Identify which cell holds the provided text, then report its (X, Y) central coordinate. 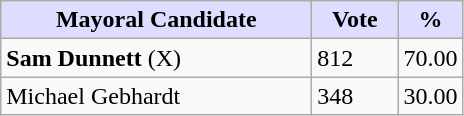
Mayoral Candidate (156, 20)
30.00 (430, 96)
348 (355, 96)
70.00 (430, 58)
812 (355, 58)
Sam Dunnett (X) (156, 58)
% (430, 20)
Michael Gebhardt (156, 96)
Vote (355, 20)
